Detect which cell encompasses the target text, then output its (X, Y) center coordinate. 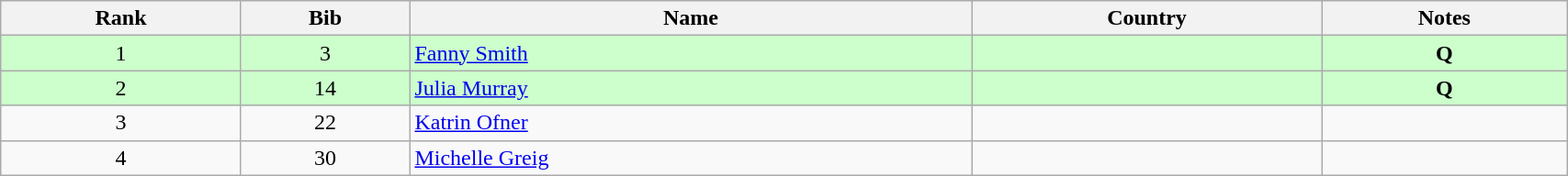
Fanny Smith (691, 53)
Rank (121, 18)
14 (325, 88)
4 (121, 158)
Katrin Ofner (691, 123)
22 (325, 123)
2 (121, 88)
Country (1146, 18)
30 (325, 158)
Bib (325, 18)
1 (121, 53)
Name (691, 18)
Julia Murray (691, 88)
Notes (1444, 18)
Michelle Greig (691, 158)
